From the cell containing the given text, extract its center point as [X, Y] coordinate. 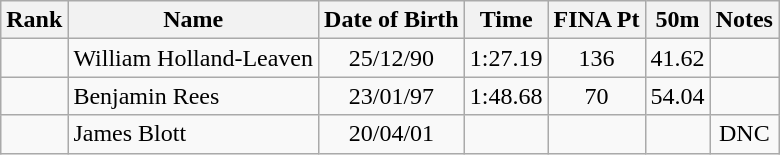
136 [596, 58]
41.62 [678, 58]
James Blott [194, 134]
70 [596, 96]
Notes [744, 20]
DNC [744, 134]
23/01/97 [392, 96]
Name [194, 20]
1:48.68 [506, 96]
50m [678, 20]
1:27.19 [506, 58]
20/04/01 [392, 134]
25/12/90 [392, 58]
Time [506, 20]
Date of Birth [392, 20]
Rank [34, 20]
54.04 [678, 96]
FINA Pt [596, 20]
Benjamin Rees [194, 96]
William Holland-Leaven [194, 58]
